From the cell containing the given text, extract its center point as (x, y) coordinate. 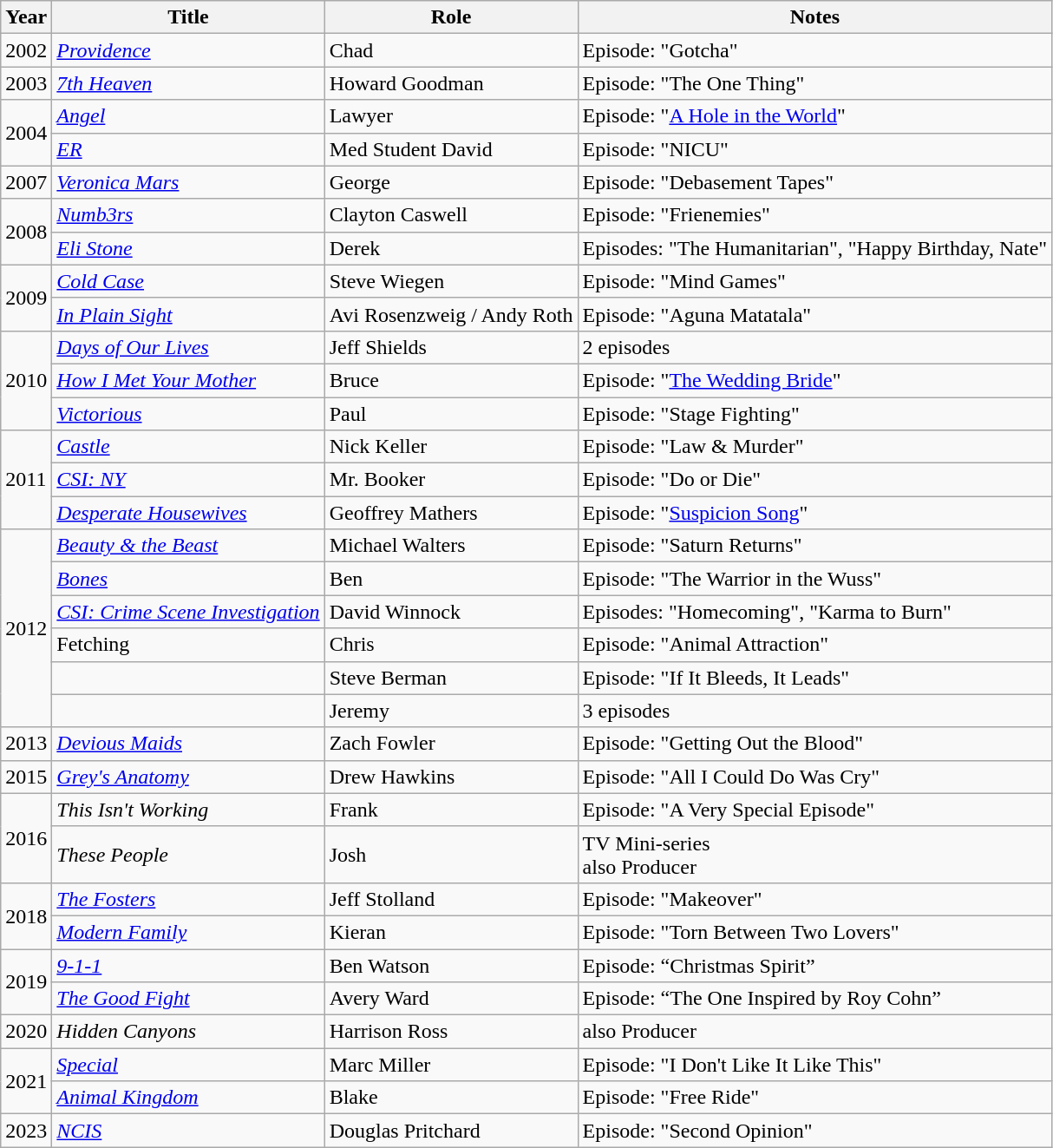
Providence (188, 50)
Episode: "Suspicion Song" (815, 513)
2002 (26, 50)
3 episodes (815, 711)
Geoffrey Mathers (451, 513)
Bruce (451, 380)
Cold Case (188, 281)
2018 (26, 915)
Episode: "Gotcha" (815, 50)
9-1-1 (188, 966)
2011 (26, 480)
Kieran (451, 932)
Clayton Caswell (451, 215)
Episode: "Frienemies" (815, 215)
TV Mini-series also Producer (815, 854)
Nick Keller (451, 447)
This Isn't Working (188, 810)
Med Student David (451, 149)
2016 (26, 838)
Numb3rs (188, 215)
Animal Kingdom (188, 1098)
Douglas Pritchard (451, 1131)
Episode: "The Wedding Bride" (815, 380)
2015 (26, 777)
2004 (26, 133)
Episode: "All I Could Do Was Cry" (815, 777)
2010 (26, 380)
CSI: Crime Scene Investigation (188, 612)
Josh (451, 854)
Special (188, 1065)
George (451, 182)
Episode: "NICU" (815, 149)
Mr. Booker (451, 480)
Eli Stone (188, 248)
Angel (188, 116)
also Producer (815, 1032)
Title (188, 17)
Episodes: "Homecoming", "Karma to Burn" (815, 612)
Bones (188, 579)
Episode: "Mind Games" (815, 281)
Jeff Stolland (451, 899)
Episode: "Aguna Matatala" (815, 314)
Veronica Mars (188, 182)
Lawyer (451, 116)
In Plain Sight (188, 314)
Episode: "Second Opinion" (815, 1131)
Grey's Anatomy (188, 777)
These People (188, 854)
Episode: "The Warrior in the Wuss" (815, 579)
Days of Our Lives (188, 347)
Steve Wiegen (451, 281)
How I Met Your Mother (188, 380)
Hidden Canyons (188, 1032)
The Good Fight (188, 999)
Episode: "If It Bleeds, It Leads" (815, 678)
2 episodes (815, 347)
Episode: "A Hole in the World" (815, 116)
Victorious (188, 414)
2008 (26, 232)
Castle (188, 447)
Episode: “The One Inspired by Roy Cohn” (815, 999)
Zach Fowler (451, 744)
Episode: "Getting Out the Blood" (815, 744)
Episode: "I Don't Like It Like This" (815, 1065)
Episode: "The One Thing" (815, 83)
David Winnock (451, 612)
Episode: "Free Ride" (815, 1098)
2023 (26, 1131)
Episode: "Do or Die" (815, 480)
Episodes: "The Humanitarian", "Happy Birthday, Nate" (815, 248)
7th Heaven (188, 83)
Marc Miller (451, 1065)
Jeremy (451, 711)
Episode: "Saturn Returns" (815, 546)
2007 (26, 182)
Role (451, 17)
Fetching (188, 645)
Drew Hawkins (451, 777)
Paul (451, 414)
Episode: "Debasement Tapes" (815, 182)
Ben Watson (451, 966)
Beauty & the Beast (188, 546)
Jeff Shields (451, 347)
2003 (26, 83)
Ben (451, 579)
Episode: "A Very Special Episode" (815, 810)
2021 (26, 1081)
2009 (26, 298)
Derek (451, 248)
Desperate Housewives (188, 513)
Avi Rosenzweig / Andy Roth (451, 314)
ER (188, 149)
2020 (26, 1032)
Notes (815, 17)
Howard Goodman (451, 83)
Episode: "Makeover" (815, 899)
Episode: “Christmas Spirit” (815, 966)
2013 (26, 744)
2019 (26, 982)
CSI: NY (188, 480)
Blake (451, 1098)
Episode: "Stage Fighting" (815, 414)
Michael Walters (451, 546)
Episode: "Torn Between Two Lovers" (815, 932)
Devious Maids (188, 744)
Year (26, 17)
Chad (451, 50)
Avery Ward (451, 999)
Harrison Ross (451, 1032)
2012 (26, 628)
Episode: "Law & Murder" (815, 447)
Steve Berman (451, 678)
Modern Family (188, 932)
Episode: "Animal Attraction" (815, 645)
The Fosters (188, 899)
Frank (451, 810)
Chris (451, 645)
NCIS (188, 1131)
